Locate the cell with the specified text and output its [X, Y] center coordinate. 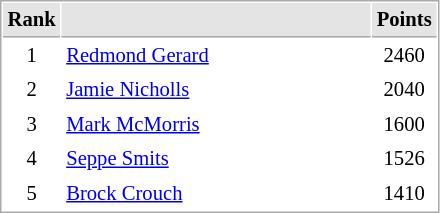
2040 [404, 90]
Jamie Nicholls [216, 90]
1600 [404, 124]
Brock Crouch [216, 194]
Redmond Gerard [216, 56]
4 [32, 158]
1526 [404, 158]
2460 [404, 56]
2 [32, 90]
3 [32, 124]
5 [32, 194]
Rank [32, 20]
Mark McMorris [216, 124]
Seppe Smits [216, 158]
1410 [404, 194]
Points [404, 20]
1 [32, 56]
